For the text-containing cell, return its midpoint in (X, Y) coordinate format. 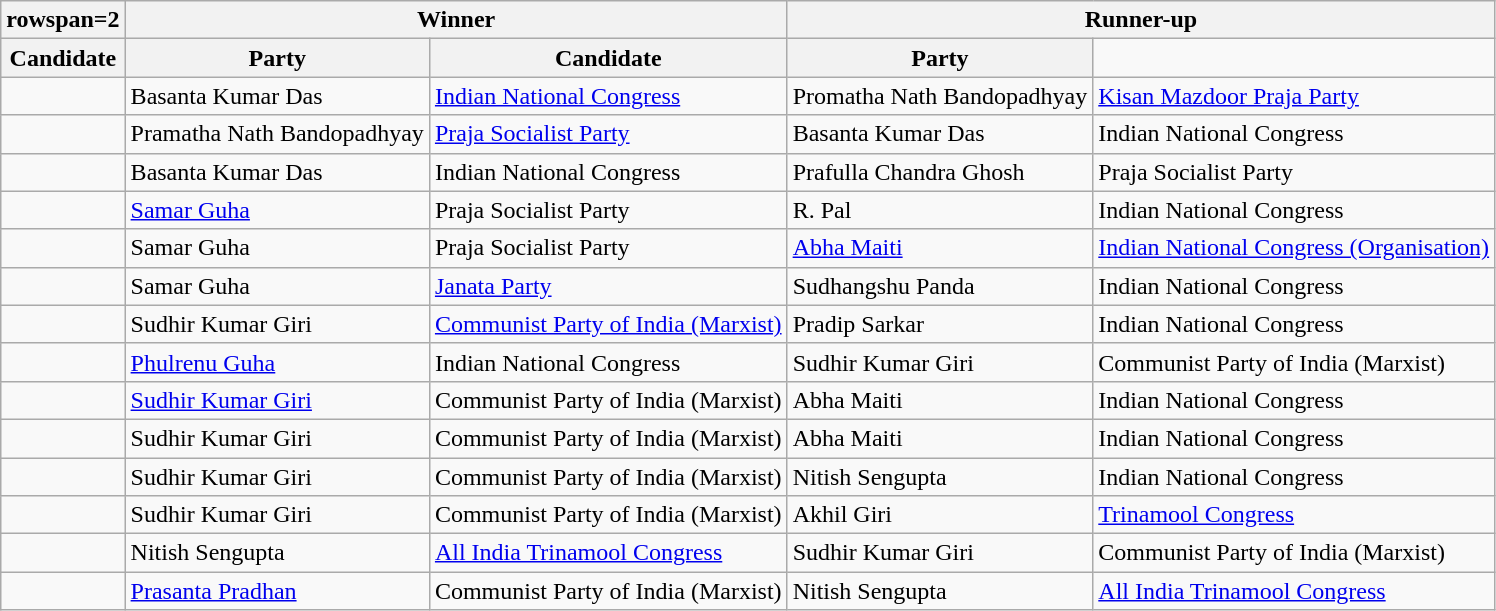
Pradip Sarkar (940, 324)
rowspan=2 (63, 20)
Indian National Congress (Organisation) (1294, 248)
Kisan Mazdoor Praja Party (1294, 96)
Runner-up (1141, 20)
Prasanta Pradhan (277, 591)
Akhil Giri (940, 515)
Pramatha Nath Bandopadhyay (277, 134)
R. Pal (940, 210)
Winner (456, 20)
Promatha Nath Bandopadhyay (940, 96)
Trinamool Congress (1294, 515)
Phulrenu Guha (277, 362)
Prafulla Chandra Ghosh (940, 172)
Sudhangshu Panda (940, 286)
Janata Party (608, 286)
